Locate the cell with the specified text and output its (X, Y) center coordinate. 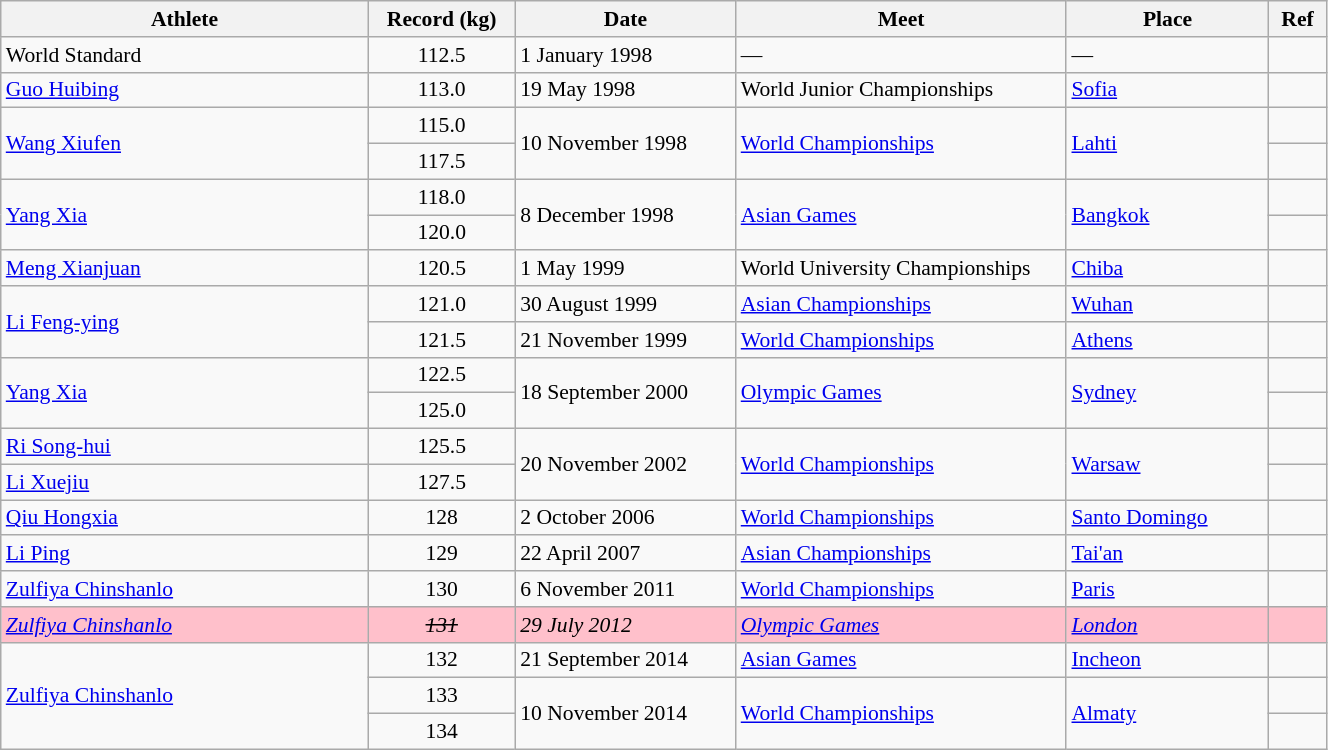
World Junior Championships (902, 90)
113.0 (442, 90)
Ref (1298, 19)
Athlete (184, 19)
10 November 1998 (625, 144)
117.5 (442, 162)
120.5 (442, 269)
World Standard (184, 55)
Wuhan (1167, 304)
Sydney (1167, 392)
6 November 2011 (625, 589)
Meet (902, 19)
121.0 (442, 304)
129 (442, 554)
Lahti (1167, 144)
World University Championships (902, 269)
125.5 (442, 447)
132 (442, 660)
10 November 2014 (625, 714)
Li Ping (184, 554)
Li Feng-ying (184, 322)
118.0 (442, 197)
21 November 1999 (625, 340)
Tai'an (1167, 554)
Almaty (1167, 714)
Warsaw (1167, 464)
Meng Xianjuan (184, 269)
115.0 (442, 126)
125.0 (442, 411)
130 (442, 589)
1 May 1999 (625, 269)
127.5 (442, 482)
Li Xuejiu (184, 482)
133 (442, 696)
Sofia (1167, 90)
20 November 2002 (625, 464)
Chiba (1167, 269)
Record (kg) (442, 19)
134 (442, 732)
Athens (1167, 340)
30 August 1999 (625, 304)
London (1167, 625)
Bangkok (1167, 214)
22 April 2007 (625, 554)
8 December 1998 (625, 214)
112.5 (442, 55)
121.5 (442, 340)
Place (1167, 19)
131 (442, 625)
29 July 2012 (625, 625)
120.0 (442, 233)
122.5 (442, 375)
Qiu Hongxia (184, 518)
Santo Domingo (1167, 518)
21 September 2014 (625, 660)
128 (442, 518)
Guo Huibing (184, 90)
1 January 1998 (625, 55)
Paris (1167, 589)
18 September 2000 (625, 392)
Incheon (1167, 660)
Ri Song-hui (184, 447)
Wang Xiufen (184, 144)
Date (625, 19)
19 May 1998 (625, 90)
2 October 2006 (625, 518)
